Pinpoint the cell where the given text exists, returning its [X, Y] midpoint coordinate. 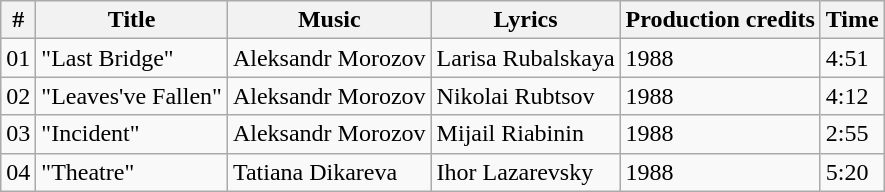
03 [18, 134]
"Last Bridge" [132, 58]
Larisa Rubalskaya [526, 58]
5:20 [852, 172]
# [18, 20]
Tatiana Dikareva [329, 172]
Ihor Lazarevsky [526, 172]
Time [852, 20]
"Theatre" [132, 172]
04 [18, 172]
Nikolai Rubtsov [526, 96]
02 [18, 96]
Production credits [720, 20]
Music [329, 20]
Title [132, 20]
2:55 [852, 134]
Mijail Riabinin [526, 134]
01 [18, 58]
Lyrics [526, 20]
"Incident" [132, 134]
4:12 [852, 96]
"Leaves've Fallen" [132, 96]
4:51 [852, 58]
